Return [x, y] of the center of cell containing provided text 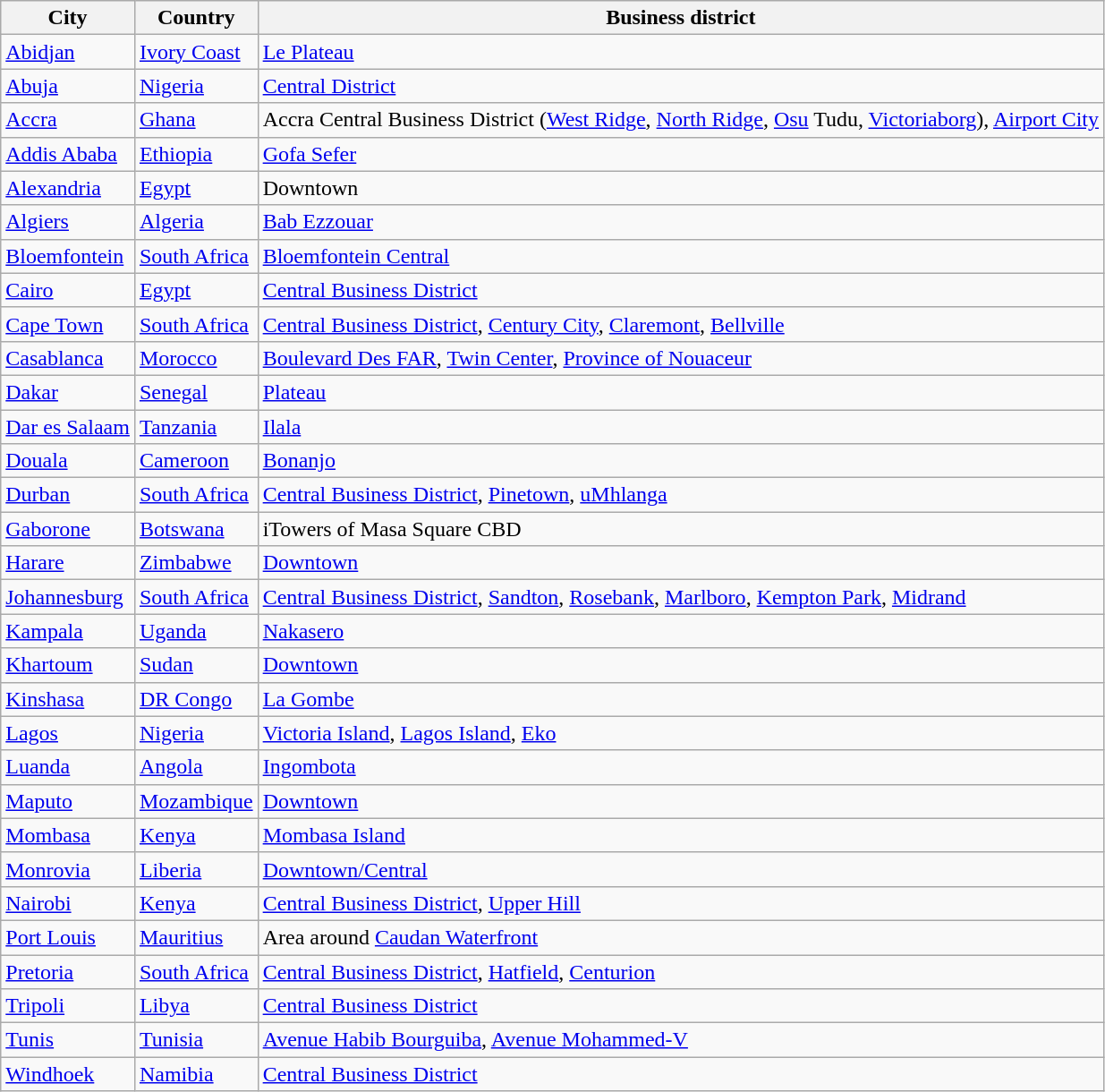
Boulevard Des FAR, Twin Center, Province of Nouaceur [680, 358]
Harare [68, 563]
Bloemfontein Central [680, 256]
Victoria Island, Lagos Island, Eko [680, 733]
Lagos [68, 733]
Business district [680, 18]
Abuja [68, 86]
Gaborone [68, 529]
Libya [196, 1006]
Johannesburg [68, 597]
Tunisia [196, 1040]
Tanzania [196, 427]
Alexandria [68, 188]
Morocco [196, 358]
Central Business District, Sandton, Rosebank, Marlboro, Kempton Park, Midrand [680, 597]
Botswana [196, 529]
Ethiopia [196, 154]
Ilala [680, 427]
Algiers [68, 222]
Algeria [196, 222]
Downtown/Central [680, 869]
Kinshasa [68, 699]
Cameroon [196, 461]
Pretoria [68, 971]
Abidjan [68, 52]
iTowers of Masa Square CBD [680, 529]
Khartoum [68, 665]
Ingombota [680, 767]
Kampala [68, 631]
Tunis [68, 1040]
Mauritius [196, 937]
Tripoli [68, 1006]
Port Louis [68, 937]
Accra Central Business District (West Ridge, North Ridge, Osu Tudu, Victoriaborg), Airport City [680, 120]
Central Business District, Upper Hill [680, 903]
Mozambique [196, 801]
Angola [196, 767]
Dar es Salaam [68, 427]
Country [196, 18]
La Gombe [680, 699]
Uganda [196, 631]
Zimbabwe [196, 563]
Cape Town [68, 324]
Avenue Habib Bourguiba, Avenue Mohammed-V [680, 1040]
Bab Ezzouar [680, 222]
Dakar [68, 392]
Cairo [68, 290]
Mombasa [68, 835]
Accra [68, 120]
Central Business District, Hatfield, Centurion [680, 971]
Douala [68, 461]
Sudan [196, 665]
Senegal [196, 392]
Gofa Sefer [680, 154]
Le Plateau [680, 52]
Addis Ababa [68, 154]
DR Congo [196, 699]
City [68, 18]
Mombasa Island [680, 835]
Plateau [680, 392]
Ghana [196, 120]
Casablanca [68, 358]
Maputo [68, 801]
Luanda [68, 767]
Bonanjo [680, 461]
Namibia [196, 1074]
Bloemfontein [68, 256]
Area around Caudan Waterfront [680, 937]
Central District [680, 86]
Central Business District, Pinetown, uMhlanga [680, 495]
Liberia [196, 869]
Monrovia [68, 869]
Windhoek [68, 1074]
Nakasero [680, 631]
Durban [68, 495]
Nairobi [68, 903]
Ivory Coast [196, 52]
Central Business District, Century City, Claremont, Bellville [680, 324]
